Provide the (x, y) coordinate of the cell's center where the given text is located.  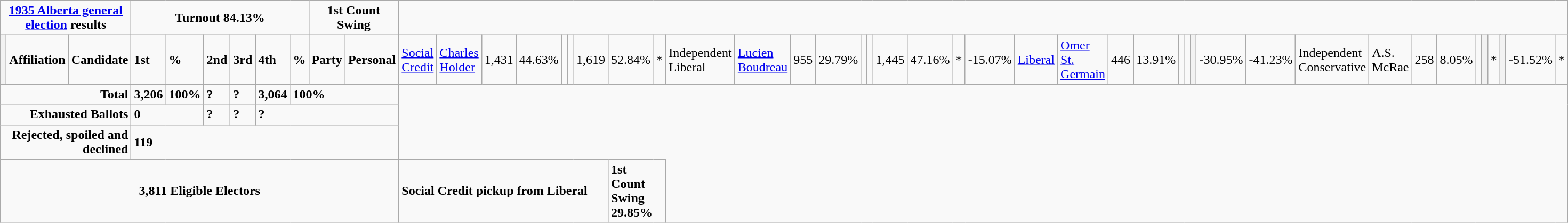
3,811 Eligible Electors (199, 191)
Rejected, spoiled and declined (66, 142)
3,064 (273, 94)
955 (803, 60)
1,431 (499, 60)
Charles Holder (459, 60)
119 (265, 142)
Social Credit (418, 60)
1935 Alberta general election results (66, 18)
446 (1121, 60)
Liberal (1036, 60)
1,619 (591, 60)
1st Count Swing 29.85% (637, 191)
8.05% (1457, 60)
44.63% (538, 60)
Total (66, 94)
Candidate (100, 60)
Turnout 84.13% (220, 18)
Party (327, 60)
-41.23% (1271, 60)
Lucien Boudreau (762, 60)
1st (148, 60)
Affiliation (37, 60)
3rd (243, 60)
13.91% (1156, 60)
47.16% (930, 60)
29.79% (838, 60)
Independent Liberal (701, 60)
-15.07% (990, 60)
Independent Conservative (1332, 60)
Omer St. Germain (1083, 60)
3,206 (148, 94)
4th (273, 60)
2nd (217, 60)
Social Credit pickup from Liberal (503, 191)
1st Count Swing (354, 18)
258 (1425, 60)
A.S. McRae (1390, 60)
-30.95% (1221, 60)
0 (167, 114)
1,445 (890, 60)
52.84% (631, 60)
Exhausted Ballots (66, 114)
Personal (372, 60)
-51.52% (1530, 60)
